Pinpoint the cell where the given text exists, returning its [x, y] midpoint coordinate. 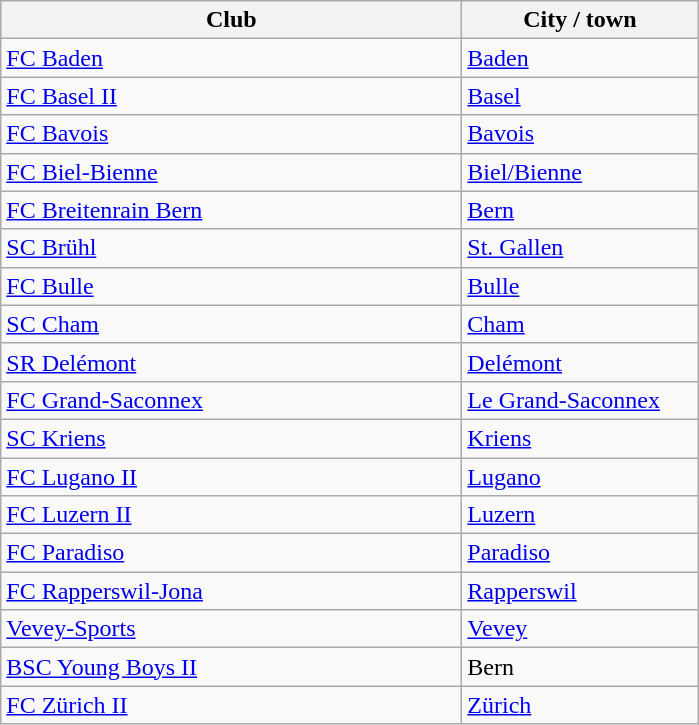
Biel/Bienne [580, 172]
Bavois [580, 134]
Zürich [580, 705]
FC Grand-Saconnex [232, 400]
FC Biel-Bienne [232, 172]
Vevey [580, 629]
FC Zürich II [232, 705]
Basel [580, 96]
FC Luzern II [232, 515]
FC Breitenrain Bern [232, 210]
Rapperswil [580, 591]
Delémont [580, 362]
St. Gallen [580, 248]
FC Baden [232, 58]
FC Bavois [232, 134]
Lugano [580, 477]
FC Paradiso [232, 553]
Baden [580, 58]
Kriens [580, 438]
BSC Young Boys II [232, 667]
SC Kriens [232, 438]
Bulle [580, 286]
SC Brühl [232, 248]
FC Basel II [232, 96]
Paradiso [580, 553]
SR Delémont [232, 362]
FC Lugano II [232, 477]
Club [232, 20]
City / town [580, 20]
Le Grand-Saconnex [580, 400]
Vevey-Sports [232, 629]
FC Bulle [232, 286]
Luzern [580, 515]
Cham [580, 324]
SC Cham [232, 324]
FC Rapperswil-Jona [232, 591]
